Return the (X, Y) coordinate for the center point of the cell that contains the specified text.  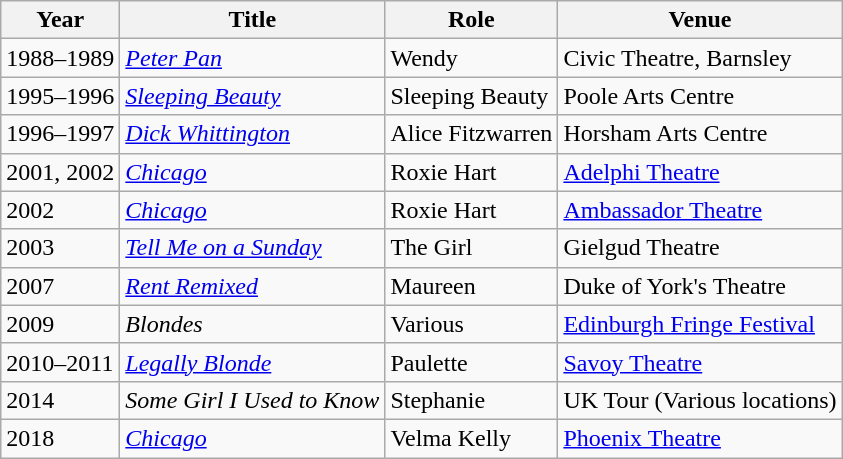
Poole Arts Centre (700, 96)
Velma Kelly (472, 438)
Stephanie (472, 400)
2007 (60, 286)
Wendy (472, 58)
Horsham Arts Centre (700, 134)
Savoy Theatre (700, 362)
Peter Pan (252, 58)
The Girl (472, 248)
Civic Theatre, Barnsley (700, 58)
Tell Me on a Sunday (252, 248)
Adelphi Theatre (700, 172)
Duke of York's Theatre (700, 286)
Venue (700, 20)
Edinburgh Fringe Festival (700, 324)
Legally Blonde (252, 362)
Role (472, 20)
Blondes (252, 324)
Maureen (472, 286)
Dick Whittington (252, 134)
Paulette (472, 362)
Various (472, 324)
1996–1997 (60, 134)
2018 (60, 438)
Phoenix Theatre (700, 438)
Ambassador Theatre (700, 210)
2003 (60, 248)
2001, 2002 (60, 172)
Year (60, 20)
Rent Remixed (252, 286)
UK Tour (Various locations) (700, 400)
2010–2011 (60, 362)
Gielgud Theatre (700, 248)
1988–1989 (60, 58)
1995–1996 (60, 96)
Alice Fitzwarren (472, 134)
2009 (60, 324)
2014 (60, 400)
Some Girl I Used to Know (252, 400)
2002 (60, 210)
Title (252, 20)
